Output the [x, y] coordinate of the center of the cell containing the given text.  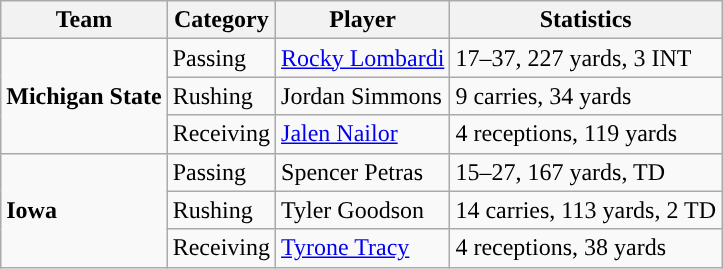
4 receptions, 38 yards [586, 248]
Iowa [84, 210]
Category [221, 20]
Team [84, 20]
Rocky Lombardi [363, 58]
15–27, 167 yards, TD [586, 172]
Player [363, 20]
14 carries, 113 yards, 2 TD [586, 210]
Michigan State [84, 96]
Tyler Goodson [363, 210]
Statistics [586, 20]
9 carries, 34 yards [586, 96]
17–37, 227 yards, 3 INT [586, 58]
Spencer Petras [363, 172]
Tyrone Tracy [363, 248]
Jalen Nailor [363, 134]
Jordan Simmons [363, 96]
4 receptions, 119 yards [586, 134]
